Identify which cell holds the provided text, then report its [x, y] central coordinate. 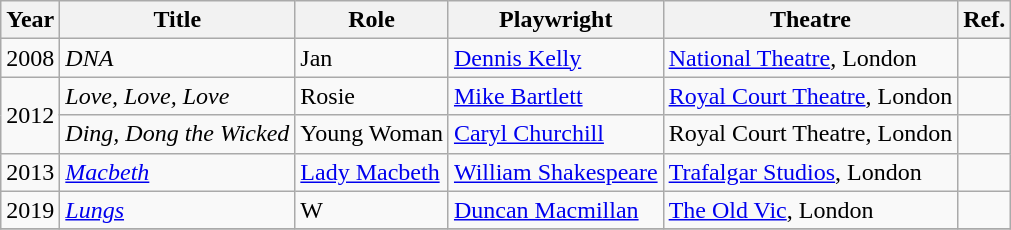
Lungs [178, 210]
2012 [30, 115]
Trafalgar Studios, London [810, 172]
W [372, 210]
The Old Vic, London [810, 210]
2013 [30, 172]
National Theatre, London [810, 58]
2008 [30, 58]
Caryl Churchill [556, 134]
Mike Bartlett [556, 96]
Dennis Kelly [556, 58]
Title [178, 20]
Rosie [372, 96]
William Shakespeare [556, 172]
Macbeth [178, 172]
Year [30, 20]
DNA [178, 58]
Young Woman [372, 134]
Love, Love, Love [178, 96]
Lady Macbeth [372, 172]
Ref. [984, 20]
Jan [372, 58]
Playwright [556, 20]
Theatre [810, 20]
2019 [30, 210]
Duncan Macmillan [556, 210]
Ding, Dong the Wicked [178, 134]
Role [372, 20]
